Output the (x, y) coordinate of the center of the cell containing the given text.  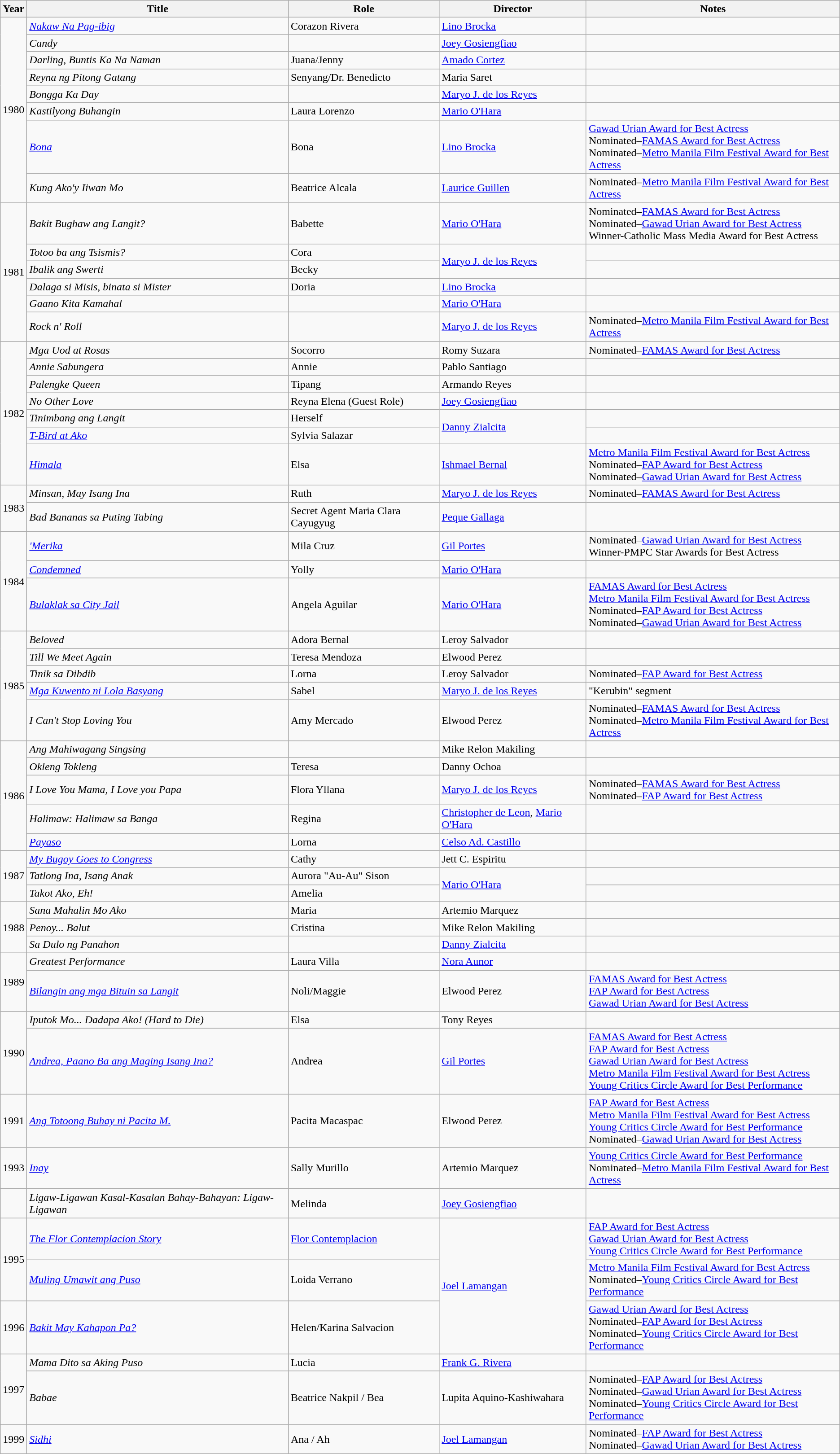
Laura Lorenzo (363, 111)
Sidhi (158, 1439)
Payaso (158, 842)
Annie Sabungera (158, 367)
Senyang/Dr. Benedicto (363, 77)
Nominated–Gawad Urian Award for Best ActressWinner-PMPC Star Awards for Best Actress (713, 546)
Bakit May Kahapon Pa? (158, 1327)
Sana Mahalin Mo Ako (158, 910)
Reyna ng Pitong Gatang (158, 77)
1995 (13, 1259)
Loida Verrano (363, 1280)
Nominated–FAMAS Award for Best ActressNominated–FAP Award for Best Actress (713, 790)
1984 (13, 581)
1981 (13, 272)
Beatrice Nakpil / Bea (363, 1397)
Metro Manila Film Festival Award for Best ActressNominated–FAP Award for Best ActressNominated–Gawad Urian Award for Best Actress (713, 464)
Iputok Mo... Dadapa Ako! (Hard to Die) (158, 1020)
Becky (363, 269)
Noli/Maggie (363, 991)
Ligaw-Ligawan Kasal-Kasalan Bahay-Bahayan: Ligaw-Ligawan (158, 1204)
Andrea (363, 1061)
Gawad Urian Award for Best ActressNominated–FAP Award for Best ActressNominated–Young Critics Circle Award for Best Performance (713, 1327)
Amado Cortez (513, 60)
Armando Reyes (513, 384)
Babette (363, 223)
Andrea, Paano Ba ang Maging Isang Ina? (158, 1061)
Melinda (363, 1204)
Ibalik ang Swerti (158, 269)
I Love You Mama, I Love you Papa (158, 790)
Lupita Aquino-Kashiwahara (513, 1397)
Beloved (158, 639)
Adora Bernal (363, 639)
Sally Murillo (363, 1168)
Teresa (363, 766)
Jett C. Espiritu (513, 859)
Flora Yllana (363, 790)
Bakit Bughaw ang Langit? (158, 223)
Okleng Tokleng (158, 766)
Kastilyong Buhangin (158, 111)
Tony Reyes (513, 1020)
Metro Manila Film Festival Award for Best ActressNominated–Young Critics Circle Award for Best Performance (713, 1280)
Sylvia Salazar (363, 435)
Helen/Karina Salvacion (363, 1327)
Halimaw: Halimaw sa Banga (158, 819)
Nora Aunor (513, 961)
Aurora "Au-Au" Sison (363, 876)
1983 (13, 508)
Laura Villa (363, 961)
1996 (13, 1327)
Cora (363, 252)
Year (13, 9)
The Flor Contemplacion Story (158, 1239)
Till We Meet Again (158, 657)
Himala (158, 464)
Angela Aguilar (363, 604)
Sabel (363, 691)
Doria (363, 287)
Nominated–FAMAS Award for Best ActressNominated–Gawad Urian Award for Best ActressWinner-Catholic Mass Media Award for Best Actress (713, 223)
1989 (13, 982)
Ana / Ah (363, 1439)
Nominated–FAP Award for Best ActressNominated–Gawad Urian Award for Best Actress (713, 1439)
1980 (13, 110)
Secret Agent Maria Clara Cayugyug (363, 517)
FAMAS Award for Best ActressFAP Award for Best ActressGawad Urian Award for Best Actress (713, 991)
Maria (363, 910)
Nakaw Na Pag-ibig (158, 26)
Socorro (363, 350)
Regina (363, 819)
Annie (363, 367)
Penoy... Balut (158, 927)
Muling Umawit ang Puso (158, 1280)
Ang Totoong Buhay ni Pacita M. (158, 1121)
Palengke Queen (158, 384)
Frank G. Rivera (513, 1362)
Director (513, 9)
Gawad Urian Award for Best ActressNominated–FAMAS Award for Best ActressNominated–Metro Manila Film Festival Award for Best Actress (713, 146)
Minsan, May Isang Ina (158, 494)
Romy Suzara (513, 350)
Maria Saret (513, 77)
Title (158, 9)
Danny Ochoa (513, 766)
Pacita Macaspac (363, 1121)
Totoo ba ang Tsismis? (158, 252)
Cathy (363, 859)
1988 (13, 927)
Ishmael Bernal (513, 464)
Reyna Elena (Guest Role) (363, 401)
T-Bird at Ako (158, 435)
Cristina (363, 927)
Notes (713, 9)
Mama Dito sa Aking Puso (158, 1362)
1997 (13, 1389)
Bilangin ang mga Bituin sa Langit (158, 991)
Rock n' Roll (158, 327)
1993 (13, 1168)
Kung Ako'y Iiwan Mo (158, 188)
Sa Dulo ng Panahon (158, 944)
'Merika (158, 546)
Mga Uod at Rosas (158, 350)
Ruth (363, 494)
Young Critics Circle Award for Best PerformanceNominated–Metro Manila Film Festival Award for Best Actress (713, 1168)
Bulaklak sa City Jail (158, 604)
Tinimbang ang Langit (158, 418)
I Can't Stop Loving You (158, 720)
Darling, Buntis Ka Na Naman (158, 60)
1987 (13, 876)
Babae (158, 1397)
Lucia (363, 1362)
Nominated–FAMAS Award for Best ActressNominated–Metro Manila Film Festival Award for Best Actress (713, 720)
Tinik sa Dibdib (158, 674)
Condemned (158, 569)
"Kerubin" segment (713, 691)
Candy (158, 43)
Tatlong Ina, Isang Anak (158, 876)
Greatest Performance (158, 961)
Flor Contemplacion (363, 1239)
Takot Ako, Eh! (158, 893)
Celso Ad. Castillo (513, 842)
1985 (13, 686)
Pablo Santiago (513, 367)
Amelia (363, 893)
Dalaga si Misis, binata si Mister (158, 287)
1986 (13, 796)
FAP Award for Best ActressGawad Urian Award for Best ActressYoung Critics Circle Award for Best Performance (713, 1239)
Inay (158, 1168)
1999 (13, 1439)
1990 (13, 1053)
Bongga Ka Day (158, 94)
Yolly (363, 569)
Bad Bananas sa Puting Tabing (158, 517)
Nominated–FAP Award for Best Actress (713, 674)
Ang Mahiwagang Singsing (158, 749)
Peque Gallaga (513, 517)
No Other Love (158, 401)
1982 (13, 413)
Mga Kuwento ni Lola Basyang (158, 691)
Role (363, 9)
Corazon Rivera (363, 26)
1991 (13, 1121)
Amy Mercado (363, 720)
Beatrice Alcala (363, 188)
Juana/Jenny (363, 60)
Laurice Guillen (513, 188)
Herself (363, 418)
Christopher de Leon, Mario O'Hara (513, 819)
Nominated–FAP Award for Best ActressNominated–Gawad Urian Award for Best ActressNominated–Young Critics Circle Award for Best Performance (713, 1397)
Gaano Kita Kamahal (158, 304)
My Bugoy Goes to Congress (158, 859)
Tipang (363, 384)
Teresa Mendoza (363, 657)
Mila Cruz (363, 546)
